Scan for the cell matching the given text and deliver its (X, Y) coordinate at center. 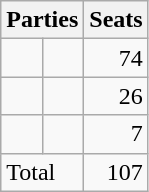
7 (116, 134)
Parties (42, 20)
107 (116, 172)
Seats (116, 20)
Total (42, 172)
26 (116, 96)
74 (116, 58)
